Capture the cell that displays the provided text and extract its (x, y) central coordinate. 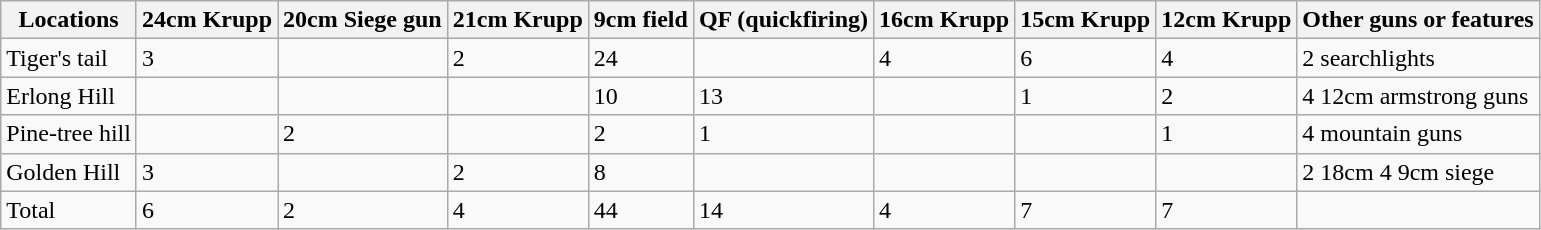
24cm Krupp (206, 20)
Tiger's tail (69, 58)
Other guns or features (1418, 20)
4 mountain guns (1418, 134)
Golden Hill (69, 172)
21cm Krupp (518, 20)
20cm Siege gun (363, 20)
2 searchlights (1418, 58)
15cm Krupp (1086, 20)
2 18cm 4 9cm siege (1418, 172)
Locations (69, 20)
14 (783, 210)
16cm Krupp (944, 20)
Pine-tree hill (69, 134)
9cm field (640, 20)
13 (783, 96)
44 (640, 210)
12cm Krupp (1226, 20)
24 (640, 58)
10 (640, 96)
8 (640, 172)
Total (69, 210)
Erlong Hill (69, 96)
4 12cm armstrong guns (1418, 96)
QF (quickfiring) (783, 20)
